Find where the given text appears and provide that cell's center as (X, Y) coordinate. 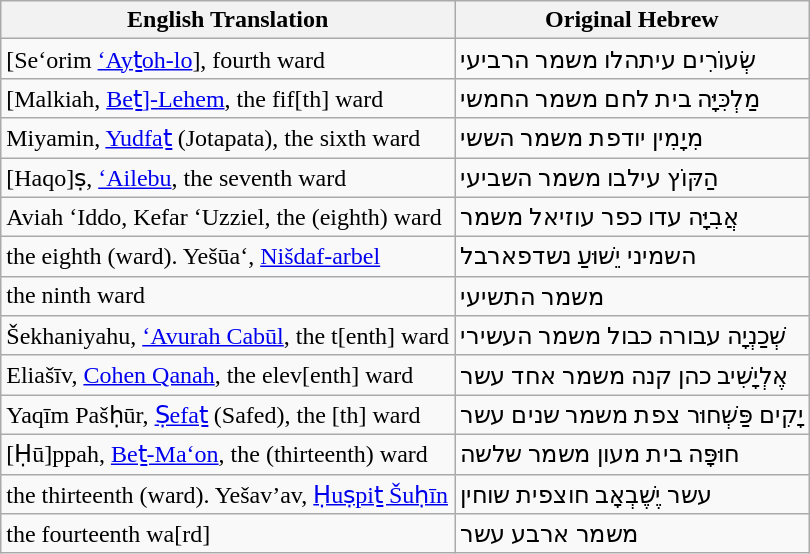
the fourteenth wa[rd] (228, 534)
the eighth (ward). Yešūa‘, Nišdaf-arbel (228, 257)
Šekhaniyahu, ‘Avurah Cabūl, the t[enth] ward (228, 336)
שְׁכַנְיָה עבורה כבול משמר העשירי (632, 336)
Original Hebrew (632, 20)
Eliašīv, Cohen Qanah, the elev[enth] ward (228, 375)
אֲבִיָּה עדו כפר עוזיאל משמר (632, 217)
English Translation (228, 20)
Miyamin, Yudfaṯ (Jotapata), the sixth ward (228, 138)
יָקִים פַּשְׁחוּר צפת משמר שנים עשר (632, 415)
חוּפָּה בית מעון משמר שלשה (632, 454)
מַלְכִּיָּה בית לחם משמר החמשי (632, 98)
[Haqo]ṣ, ‘Ailebu, the seventh ward (228, 178)
הַקּוֹץ עילבו משמר השביעי (632, 178)
משמר התשיעי (632, 296)
אֶלְיָשִׁיב כהן קנה משמר אחד עשר (632, 375)
Aviah ‘Iddo, Kefar ‘Uzziel, the (eighth) ward (228, 217)
[Ḥū]ppah, Beṯ-Ma‘on, the (thirteenth) ward (228, 454)
Yaqīm Pašḥūr, Ṣefaṯ (Safed), the [th] ward (228, 415)
the thirteenth (ward). Yešav’av, Ḥuṣpiṯ Šuḥīn (228, 494)
שְׂעוֹרִים עיתהלו משמר הרביעי (632, 59)
משמר ארבע עשר (632, 534)
השמיני יֵשׁוּעַ נשדפארבל (632, 257)
[Se‘orim ‘Ayṯoh-lo], fourth ward (228, 59)
מִיָמִין יודפת משמר הששי (632, 138)
עשר יֶשֶׁבְאָב חוצפית שוחין (632, 494)
[Malkiah, Beṯ]-Lehem, the fif[th] ward (228, 98)
the ninth ward (228, 296)
